Detect which cell encompasses the target text, then output its [x, y] center coordinate. 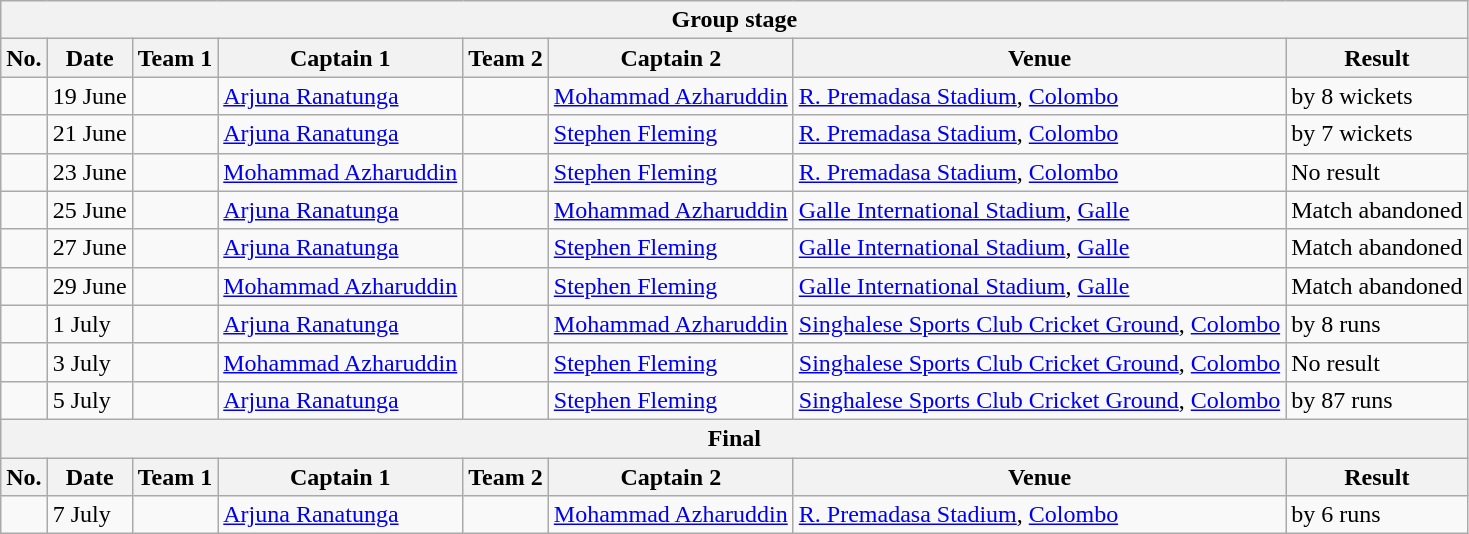
29 June [90, 286]
21 June [90, 134]
Group stage [734, 20]
Final [734, 438]
23 June [90, 172]
1 July [90, 324]
by 6 runs [1377, 515]
25 June [90, 210]
5 July [90, 400]
by 7 wickets [1377, 134]
27 June [90, 248]
3 July [90, 362]
by 8 runs [1377, 324]
19 June [90, 96]
7 July [90, 515]
by 87 runs [1377, 400]
by 8 wickets [1377, 96]
